Return the (X, Y) coordinate for the center point of the cell that contains the specified text.  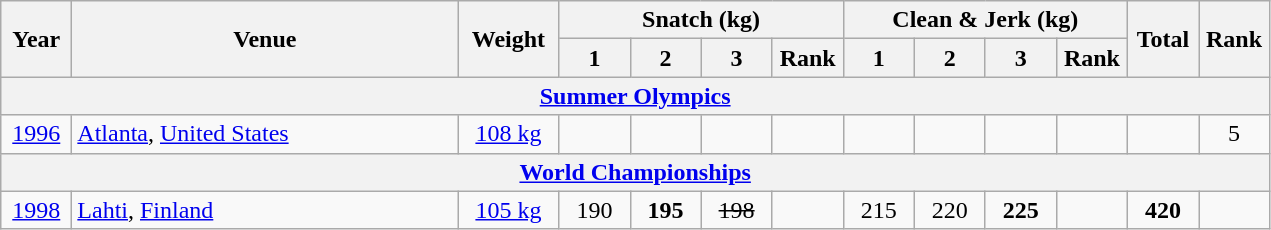
Weight (508, 39)
1996 (36, 134)
Summer Olympics (636, 96)
Venue (265, 39)
Year (36, 39)
Total (1162, 39)
Clean & Jerk (kg) (985, 20)
108 kg (508, 134)
215 (878, 210)
195 (666, 210)
5 (1234, 134)
190 (594, 210)
220 (950, 210)
World Championships (636, 172)
Snatch (kg) (701, 20)
Atlanta, United States (265, 134)
105 kg (508, 210)
198 (736, 210)
420 (1162, 210)
Lahti, Finland (265, 210)
225 (1020, 210)
1998 (36, 210)
